Determine the (X, Y) coordinate at the center of the cell enclosing the given text.  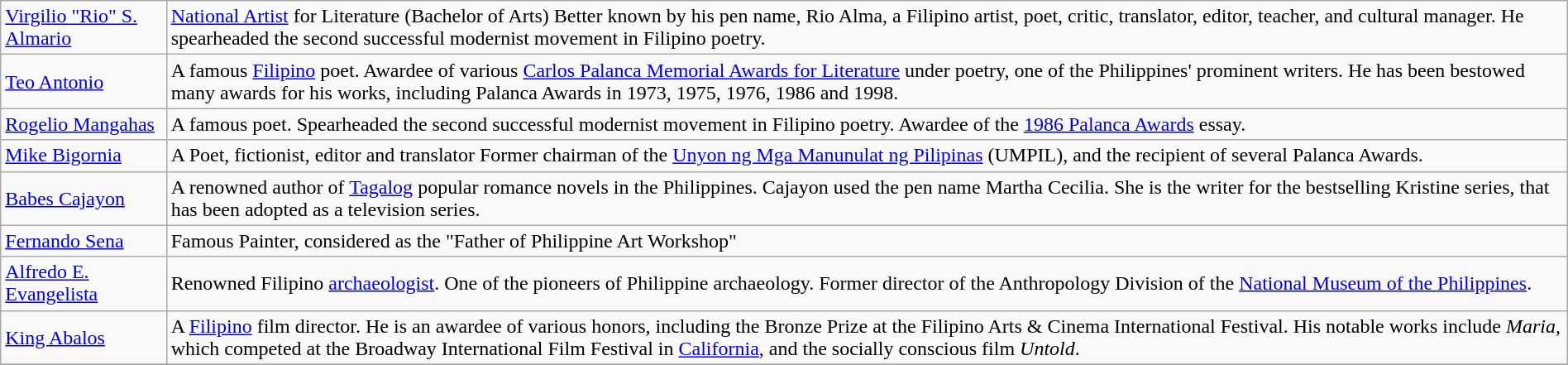
Alfredo E. Evangelista (84, 283)
Babes Cajayon (84, 199)
A famous poet. Spearheaded the second successful modernist movement in Filipino poetry. Awardee of the 1986 Palanca Awards essay. (867, 124)
Famous Painter, considered as the "Father of Philippine Art Workshop" (867, 241)
Fernando Sena (84, 241)
Virgilio "Rio" S. Almario (84, 28)
King Abalos (84, 338)
Rogelio Mangahas (84, 124)
Teo Antonio (84, 81)
Mike Bigornia (84, 156)
